For the text-containing cell, return its midpoint in [X, Y] coordinate format. 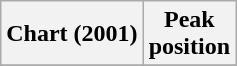
Peakposition [189, 34]
Chart (2001) [72, 34]
